Return [x, y] of the center of cell containing provided text 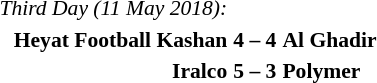
4 – 4 [255, 40]
